Locate the cell with the specified text and output its (x, y) center coordinate. 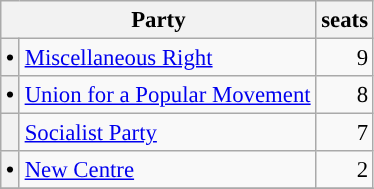
seats (344, 20)
9 (344, 58)
Socialist Party (168, 133)
Miscellaneous Right (168, 58)
Union for a Popular Movement (168, 95)
Party (158, 20)
New Centre (168, 170)
7 (344, 133)
8 (344, 95)
2 (344, 170)
